Output the (x, y) coordinate of the center of the cell containing the given text.  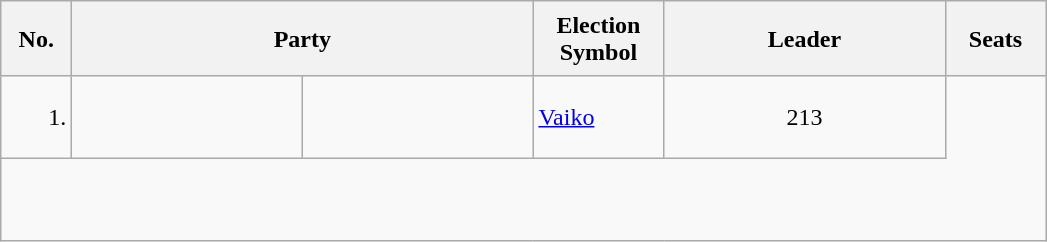
Leader (804, 38)
1. (36, 117)
Vaiko (598, 117)
Election Symbol (598, 38)
Seats (996, 38)
Party (302, 38)
No. (36, 38)
213 (804, 117)
